Return the [x, y] coordinate for the center point of the cell that contains the specified text.  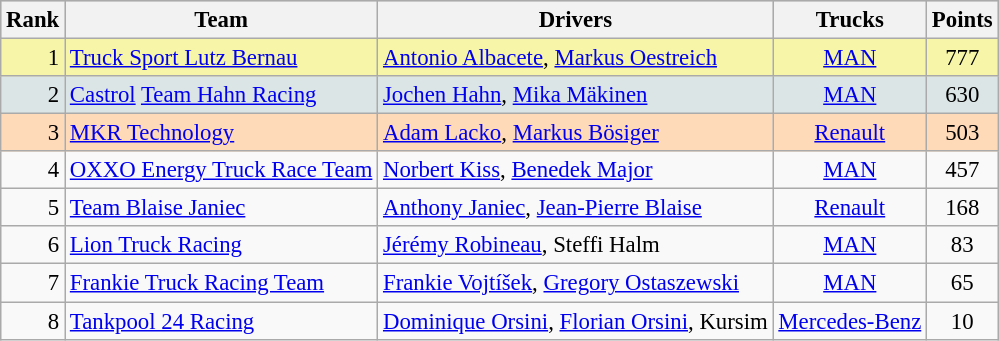
Lion Truck Racing [222, 245]
Frankie Vojtíšek, Gregory Ostaszewski [576, 283]
Adam Lacko, Markus Bösiger [576, 133]
2 [33, 95]
Norbert Kiss, Benedek Major [576, 170]
7 [33, 283]
Tankpool 24 Racing [222, 321]
Truck Sport Lutz Bernau [222, 58]
503 [962, 133]
Antonio Albacete, Markus Oestreich [576, 58]
168 [962, 208]
Points [962, 20]
1 [33, 58]
Team [222, 20]
4 [33, 170]
Rank [33, 20]
Frankie Truck Racing Team [222, 283]
Jochen Hahn, Mika Mäkinen [576, 95]
OXXO Energy Truck Race Team [222, 170]
10 [962, 321]
Castrol Team Hahn Racing [222, 95]
65 [962, 283]
777 [962, 58]
83 [962, 245]
Jérémy Robineau, Steffi Halm [576, 245]
Trucks [850, 20]
457 [962, 170]
Drivers [576, 20]
5 [33, 208]
Team Blaise Janiec [222, 208]
Anthony Janiec, Jean-Pierre Blaise [576, 208]
MKR Technology [222, 133]
630 [962, 95]
Mercedes-Benz [850, 321]
Dominique Orsini, Florian Orsini, Kursim [576, 321]
3 [33, 133]
6 [33, 245]
8 [33, 321]
